Return the [x, y] coordinate for the center point of the cell that contains the specified text.  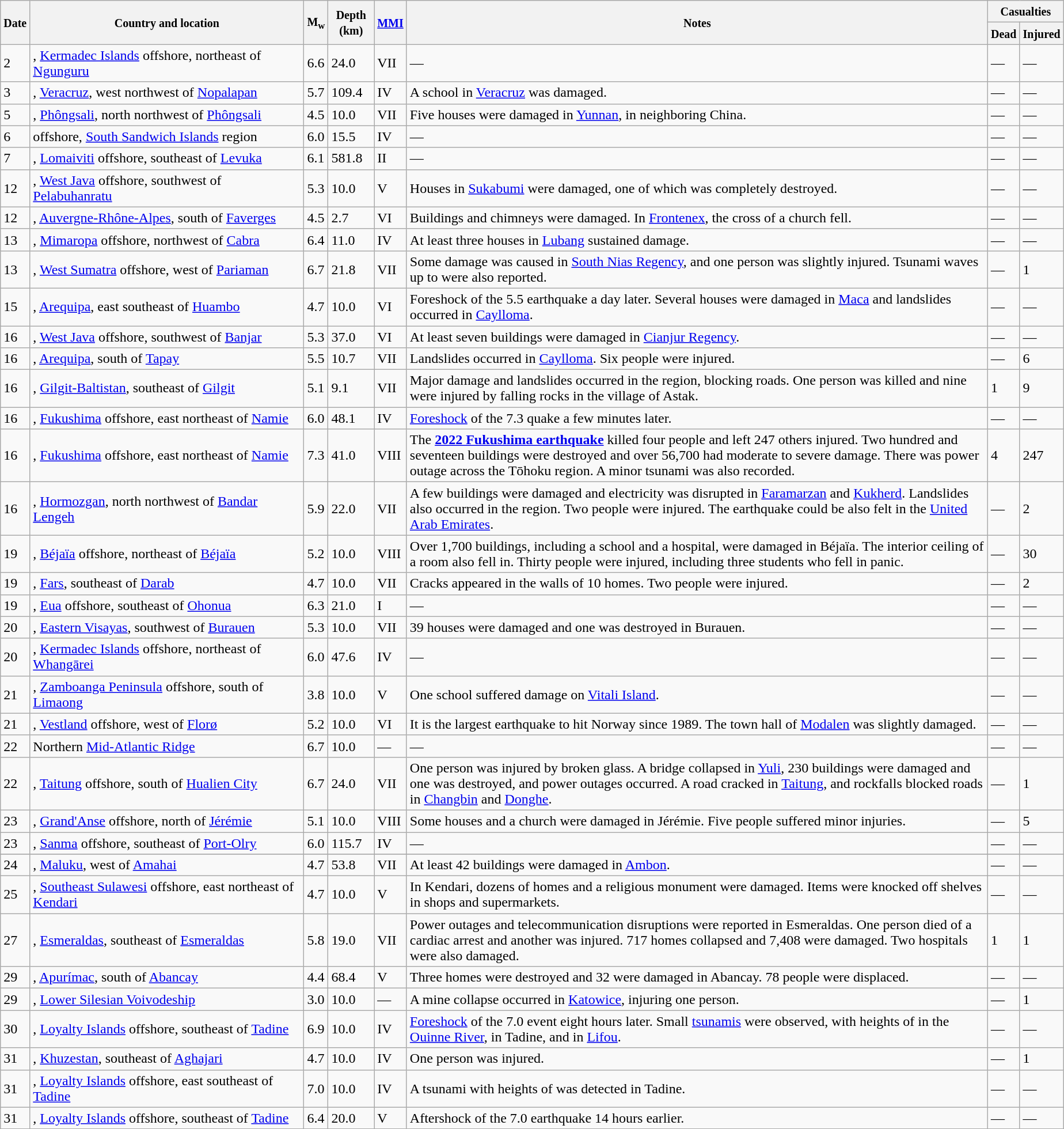
MMI [390, 22]
, Maluku, west of Amahai [167, 865]
At least seven buildings were damaged in Cianjur Regency. [697, 337]
Casualties [1025, 12]
47.6 [351, 657]
, Arequipa, south of Tapay [167, 359]
Some damage was caused in South Nias Regency, and one person was slightly injured. Tsunami waves up to were also reported. [697, 270]
Foreshock of the 7.3 quake a few minutes later. [697, 418]
21.0 [351, 605]
, Fars, southeast of Darab [167, 584]
Foreshock of the 5.5 earthquake a day later. Several houses were damaged in Maca and landslides occurred in Caylloma. [697, 306]
, Auvergne-Rhône-Alpes, south of Faverges [167, 218]
48.1 [351, 418]
One person was injured. [697, 1059]
, Phôngsali, north northwest of Phôngsali [167, 115]
68.4 [351, 978]
Northern Mid-Atlantic Ridge [167, 746]
II [390, 158]
It is the largest earthquake to hit Norway since 1989. The town hall of Modalen was slightly damaged. [697, 724]
41.0 [351, 456]
, Hormozgan, north northwest of Bandar Lengeh [167, 509]
, Gilgit-Baltistan, southeast of Gilgit [167, 388]
25 [15, 895]
, West Sumatra offshore, west of Pariaman [167, 270]
At least three houses in Lubang sustained damage. [697, 240]
22.0 [351, 509]
, Kermadec Islands offshore, northeast of Ngunguru [167, 63]
6.9 [316, 1029]
A school in Veracruz was damaged. [697, 93]
39 houses were damaged and one was destroyed in Burauen. [697, 627]
In Kendari, dozens of homes and a religious monument were damaged. Items were knocked off shelves in shops and supermarkets. [697, 895]
, Khuzestan, southeast of Aghajari [167, 1059]
A tsunami with heights of was detected in Tadine. [697, 1089]
A mine collapse occurred in Katowice, injuring one person. [697, 999]
, Veracruz, west northwest of Nopalapan [167, 93]
Houses in Sukabumi were damaged, one of which was completely destroyed. [697, 188]
Mw [316, 22]
, Apurímac, south of Abancay [167, 978]
247 [1042, 456]
Some houses and a church were damaged in Jérémie. Five people suffered minor injuries. [697, 821]
, West Java offshore, southwest of Pelabuhanratu [167, 188]
, Eastern Visayas, southwest of Burauen [167, 627]
, Taitung offshore, south of Hualien City [167, 783]
, Loyalty Islands offshore, east southeast of Tadine [167, 1089]
37.0 [351, 337]
Three homes were destroyed and 32 were damaged in Abancay. 78 people were displaced. [697, 978]
Dead [1004, 33]
, Lomaiviti offshore, southeast of Levuka [167, 158]
10.7 [351, 359]
Foreshock of the 7.0 event eight hours later. Small tsunamis were observed, with heights of in the Ouinne River, in Tadine, and in Lifou. [697, 1029]
20.0 [351, 1118]
11.0 [351, 240]
581.8 [351, 158]
5.5 [316, 359]
2.7 [351, 218]
Cracks appeared in the walls of 10 homes. Two people were injured. [697, 584]
, Zamboanga Peninsula offshore, south of Limaong [167, 695]
, Eua offshore, southeast of Ohonua [167, 605]
7 [15, 158]
3 [15, 93]
Date [15, 22]
4.4 [316, 978]
5.8 [316, 940]
Landslides occurred in Caylloma. Six people were injured. [697, 359]
15.5 [351, 137]
, Arequipa, east southeast of Huambo [167, 306]
, West Java offshore, southwest of Banjar [167, 337]
, Lower Silesian Voivodeship [167, 999]
3.8 [316, 695]
Five houses were damaged in Yunnan, in neighboring China. [697, 115]
6.6 [316, 63]
27 [15, 940]
, Vestland offshore, west of Florø [167, 724]
Notes [697, 22]
5.7 [316, 93]
21.8 [351, 270]
, Sanma offshore, southeast of Port-Olry [167, 843]
24 [15, 865]
, Southeast Sulawesi offshore, east northeast of Kendari [167, 895]
Buildings and chimneys were damaged. In Frontenex, the cross of a church fell. [697, 218]
5.9 [316, 509]
, Esmeraldas, southeast of Esmeraldas [167, 940]
6.1 [316, 158]
9.1 [351, 388]
3.0 [316, 999]
7.3 [316, 456]
Injured [1042, 33]
Country and location [167, 22]
Aftershock of the 7.0 earthquake 14 hours earlier. [697, 1118]
6.3 [316, 605]
I [390, 605]
115.7 [351, 843]
, Kermadec Islands offshore, northeast of Whangārei [167, 657]
53.8 [351, 865]
9 [1042, 388]
At least 42 buildings were damaged in Ambon. [697, 865]
7.0 [316, 1089]
Depth (km) [351, 22]
offshore, South Sandwich Islands region [167, 137]
19.0 [351, 940]
4 [1004, 456]
One school suffered damage on Vitali Island. [697, 695]
15 [15, 306]
, Mimaropa offshore, northwest of Cabra [167, 240]
, Grand'Anse offshore, north of Jérémie [167, 821]
, Béjaïa offshore, northeast of Béjaïa [167, 554]
109.4 [351, 93]
